For the text-containing cell, return its midpoint in [X, Y] coordinate format. 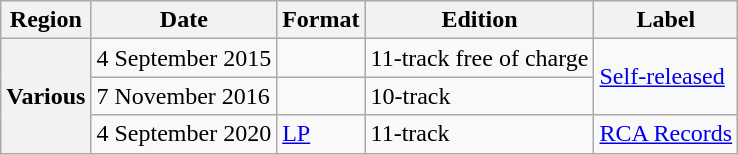
7 November 2016 [184, 96]
RCA Records [666, 134]
Date [184, 20]
4 September 2020 [184, 134]
Edition [480, 20]
4 September 2015 [184, 58]
Region [46, 20]
Self-released [666, 77]
10-track [480, 96]
11-track free of charge [480, 58]
Label [666, 20]
11-track [480, 134]
LP [321, 134]
Format [321, 20]
Various [46, 96]
